Extract the [x, y] coordinate from the center of the cell holding the provided text.  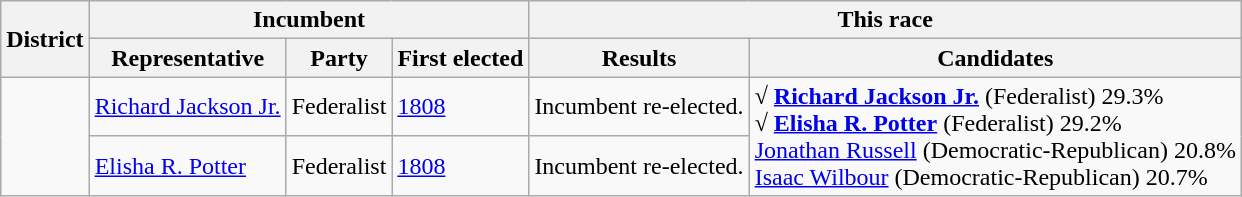
Results [639, 58]
District [45, 39]
Richard Jackson Jr. [188, 107]
This race [886, 20]
First elected [460, 58]
Incumbent [309, 20]
Party [339, 58]
Representative [188, 58]
Candidates [995, 58]
Elisha R. Potter [188, 166]
